Return [X, Y] of the center of cell containing provided text 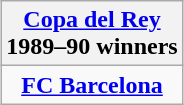
FC Barcelona [92, 85]
Copa del Rey1989–90 winners [92, 34]
